Return (x, y) of the center of cell containing provided text 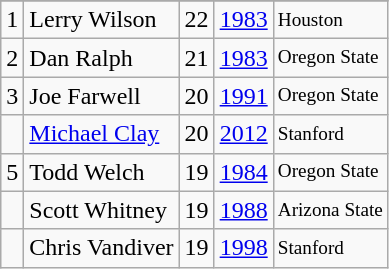
22 (196, 20)
Joe Farwell (102, 96)
3 (12, 96)
1984 (244, 172)
1988 (244, 210)
Dan Ralph (102, 58)
1998 (244, 248)
Arizona State (330, 210)
1 (12, 20)
5 (12, 172)
1991 (244, 96)
Todd Welch (102, 172)
21 (196, 58)
2012 (244, 134)
Chris Vandiver (102, 248)
Scott Whitney (102, 210)
Lerry Wilson (102, 20)
Michael Clay (102, 134)
2 (12, 58)
Houston (330, 20)
